Locate the cell with the specified text and output its (x, y) center coordinate. 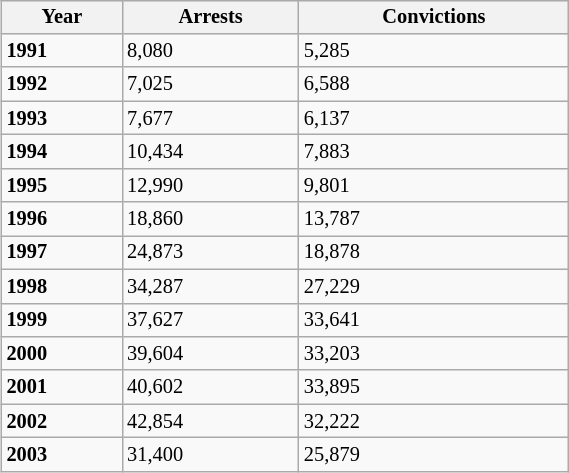
7,883 (434, 152)
33,641 (434, 320)
33,895 (434, 387)
2002 (62, 421)
42,854 (210, 421)
6,137 (434, 118)
7,025 (210, 84)
1996 (62, 219)
18,878 (434, 253)
Convictions (434, 17)
Arrests (210, 17)
31,400 (210, 455)
8,080 (210, 51)
1993 (62, 118)
40,602 (210, 387)
1991 (62, 51)
1997 (62, 253)
37,627 (210, 320)
13,787 (434, 219)
12,990 (210, 185)
2000 (62, 354)
39,604 (210, 354)
25,879 (434, 455)
5,285 (434, 51)
1995 (62, 185)
6,588 (434, 84)
2001 (62, 387)
10,434 (210, 152)
Year (62, 17)
34,287 (210, 286)
1994 (62, 152)
32,222 (434, 421)
9,801 (434, 185)
24,873 (210, 253)
1998 (62, 286)
1992 (62, 84)
2003 (62, 455)
18,860 (210, 219)
33,203 (434, 354)
1999 (62, 320)
27,229 (434, 286)
7,677 (210, 118)
